Return [X, Y] of the center of cell containing provided text 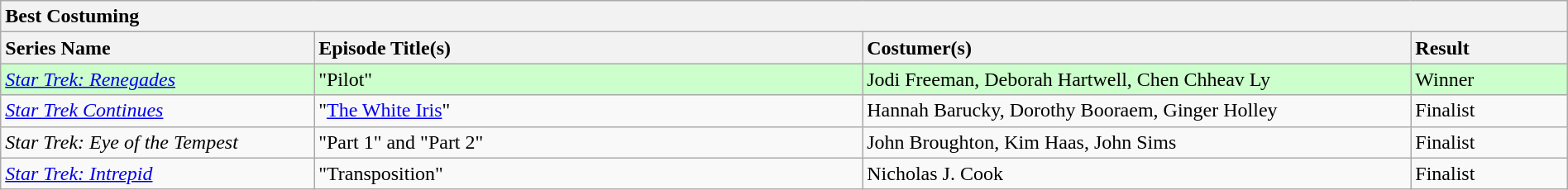
Nicholas J. Cook [1136, 173]
Star Trek: Renegades [157, 79]
"Pilot" [589, 79]
Result [1489, 48]
"Part 1" and "Part 2" [589, 142]
"Transposition" [589, 173]
Winner [1489, 79]
"The White Iris" [589, 111]
Star Trek Continues [157, 111]
Episode Title(s) [589, 48]
Best Costuming [784, 17]
Star Trek: Eye of the Tempest [157, 142]
Series Name [157, 48]
Costumer(s) [1136, 48]
Star Trek: Intrepid [157, 173]
John Broughton, Kim Haas, John Sims [1136, 142]
Jodi Freeman, Deborah Hartwell, Chen Chheav Ly [1136, 79]
Hannah Barucky, Dorothy Booraem, Ginger Holley [1136, 111]
